Pinpoint the cell where the given text exists, returning its [X, Y] midpoint coordinate. 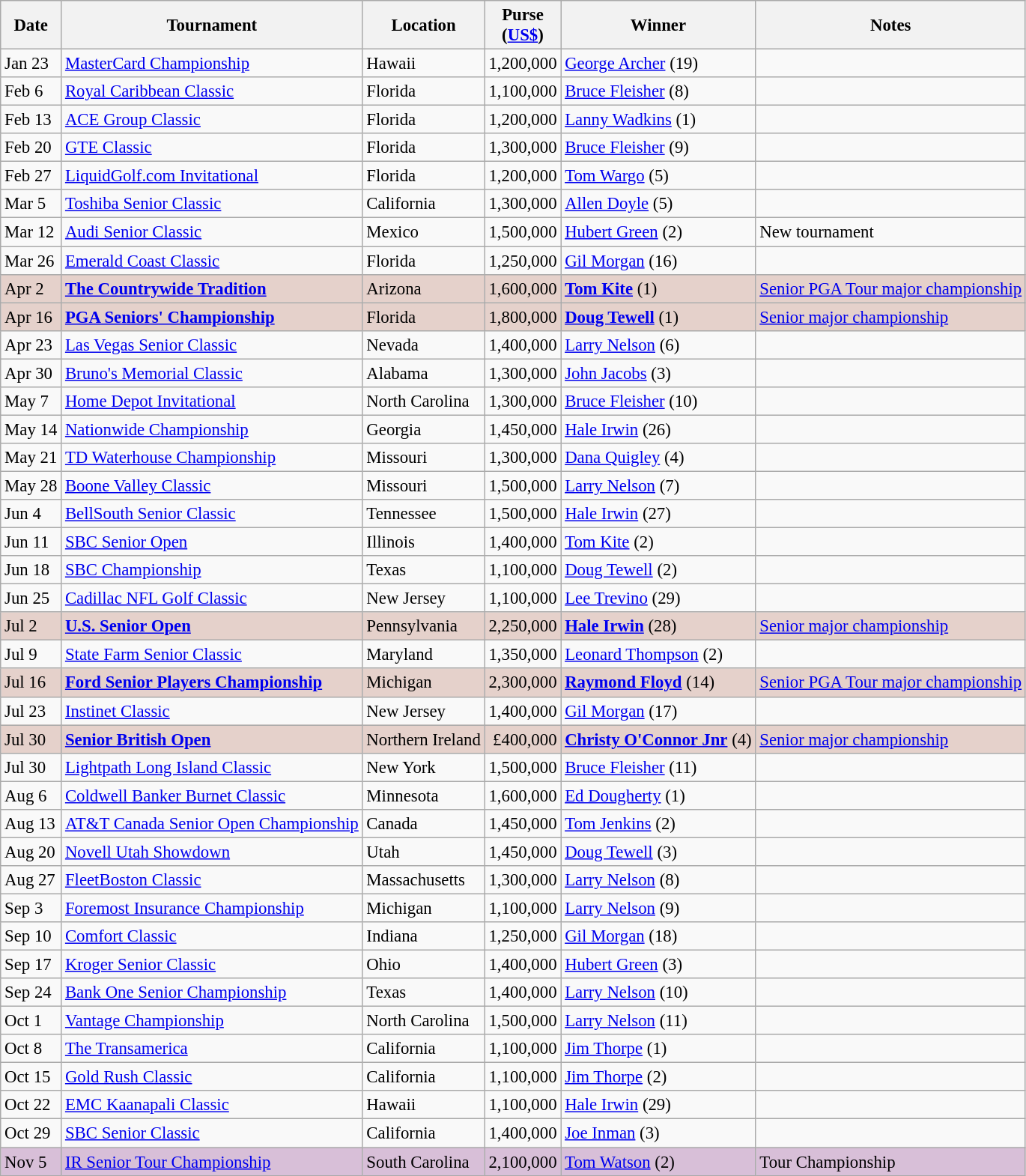
Allen Doyle (5) [658, 204]
Jul 2 [31, 626]
Doug Tewell (1) [658, 317]
Foremost Insurance Championship [212, 908]
Hubert Green (3) [658, 965]
Mar 12 [31, 232]
Utah [424, 852]
AT&T Canada Senior Open Championship [212, 824]
Hale Irwin (28) [658, 626]
2,100,000 [523, 1162]
Indiana [424, 936]
Oct 29 [31, 1133]
Date [31, 25]
The Countrywide Tradition [212, 288]
Gil Morgan (17) [658, 711]
Ford Senior Players Championship [212, 683]
May 28 [31, 485]
Purse(US$) [523, 25]
Georgia [424, 429]
New York [424, 767]
PGA Seniors' Championship [212, 317]
Larry Nelson (6) [658, 345]
EMC Kaanapali Classic [212, 1105]
Northern Ireland [424, 739]
Tour Championship [890, 1162]
Sep 17 [31, 965]
Apr 30 [31, 373]
Oct 8 [31, 1049]
Tom Jenkins (2) [658, 824]
Feb 27 [31, 176]
Aug 6 [31, 795]
Doug Tewell (3) [658, 852]
Aug 13 [31, 824]
Jan 23 [31, 64]
Bruno's Memorial Classic [212, 373]
Minnesota [424, 795]
Oct 1 [31, 1021]
Massachusetts [424, 880]
Sep 24 [31, 992]
Lanny Wadkins (1) [658, 120]
Instinet Classic [212, 711]
Nov 5 [31, 1162]
Dana Quigley (4) [658, 458]
Larry Nelson (9) [658, 908]
Larry Nelson (8) [658, 880]
Mexico [424, 232]
Jul 9 [31, 655]
Tom Kite (2) [658, 542]
Mar 26 [31, 261]
Maryland [424, 655]
Audi Senior Classic [212, 232]
Senior British Open [212, 739]
2,300,000 [523, 683]
Jim Thorpe (2) [658, 1077]
2,250,000 [523, 626]
Tom Kite (1) [658, 288]
Sep 10 [31, 936]
FleetBoston Classic [212, 880]
Gil Morgan (18) [658, 936]
Hubert Green (2) [658, 232]
Apr 23 [31, 345]
GTE Classic [212, 148]
U.S. Senior Open [212, 626]
Notes [890, 25]
Aug 27 [31, 880]
Larry Nelson (11) [658, 1021]
Bruce Fleisher (10) [658, 401]
Lee Trevino (29) [658, 598]
Jun 11 [31, 542]
Feb 6 [31, 91]
Sep 3 [31, 908]
Joe Inman (3) [658, 1133]
Toshiba Senior Classic [212, 204]
Bruce Fleisher (8) [658, 91]
Gold Rush Classic [212, 1077]
Hale Irwin (29) [658, 1105]
Feb 13 [31, 120]
Coldwell Banker Burnet Classic [212, 795]
Nationwide Championship [212, 429]
Jun 4 [31, 514]
Larry Nelson (7) [658, 485]
Location [424, 25]
Gil Morgan (16) [658, 261]
Kroger Senior Classic [212, 965]
Apr 16 [31, 317]
Pennsylvania [424, 626]
John Jacobs (3) [658, 373]
Illinois [424, 542]
Novell Utah Showdown [212, 852]
Tennessee [424, 514]
Jun 25 [31, 598]
IR Senior Tour Championship [212, 1162]
Alabama [424, 373]
May 14 [31, 429]
Tom Watson (2) [658, 1162]
Comfort Classic [212, 936]
SBC Championship [212, 570]
Jul 23 [31, 711]
South Carolina [424, 1162]
The Transamerica [212, 1049]
Aug 20 [31, 852]
Boone Valley Classic [212, 485]
SBC Senior Classic [212, 1133]
Lightpath Long Island Classic [212, 767]
Hale Irwin (27) [658, 514]
Winner [658, 25]
MasterCard Championship [212, 64]
May 7 [31, 401]
Emerald Coast Classic [212, 261]
Raymond Floyd (14) [658, 683]
1,800,000 [523, 317]
Jul 16 [31, 683]
Bank One Senior Championship [212, 992]
Ed Dougherty (1) [658, 795]
Mar 5 [31, 204]
TD Waterhouse Championship [212, 458]
Leonard Thompson (2) [658, 655]
1,350,000 [523, 655]
Oct 22 [31, 1105]
Apr 2 [31, 288]
George Archer (19) [658, 64]
Oct 15 [31, 1077]
Arizona [424, 288]
LiquidGolf.com Invitational [212, 176]
Hale Irwin (26) [658, 429]
Royal Caribbean Classic [212, 91]
Jim Thorpe (1) [658, 1049]
New tournament [890, 232]
Jun 18 [31, 570]
Cadillac NFL Golf Classic [212, 598]
Feb 20 [31, 148]
Christy O'Connor Jnr (4) [658, 739]
Larry Nelson (10) [658, 992]
Vantage Championship [212, 1021]
Nevada [424, 345]
Bruce Fleisher (11) [658, 767]
ACE Group Classic [212, 120]
Home Depot Invitational [212, 401]
Tom Wargo (5) [658, 176]
Doug Tewell (2) [658, 570]
£400,000 [523, 739]
State Farm Senior Classic [212, 655]
May 21 [31, 458]
Canada [424, 824]
SBC Senior Open [212, 542]
Las Vegas Senior Classic [212, 345]
BellSouth Senior Classic [212, 514]
Bruce Fleisher (9) [658, 148]
Ohio [424, 965]
Tournament [212, 25]
